Scan for the cell matching the given text and deliver its [X, Y] coordinate at center. 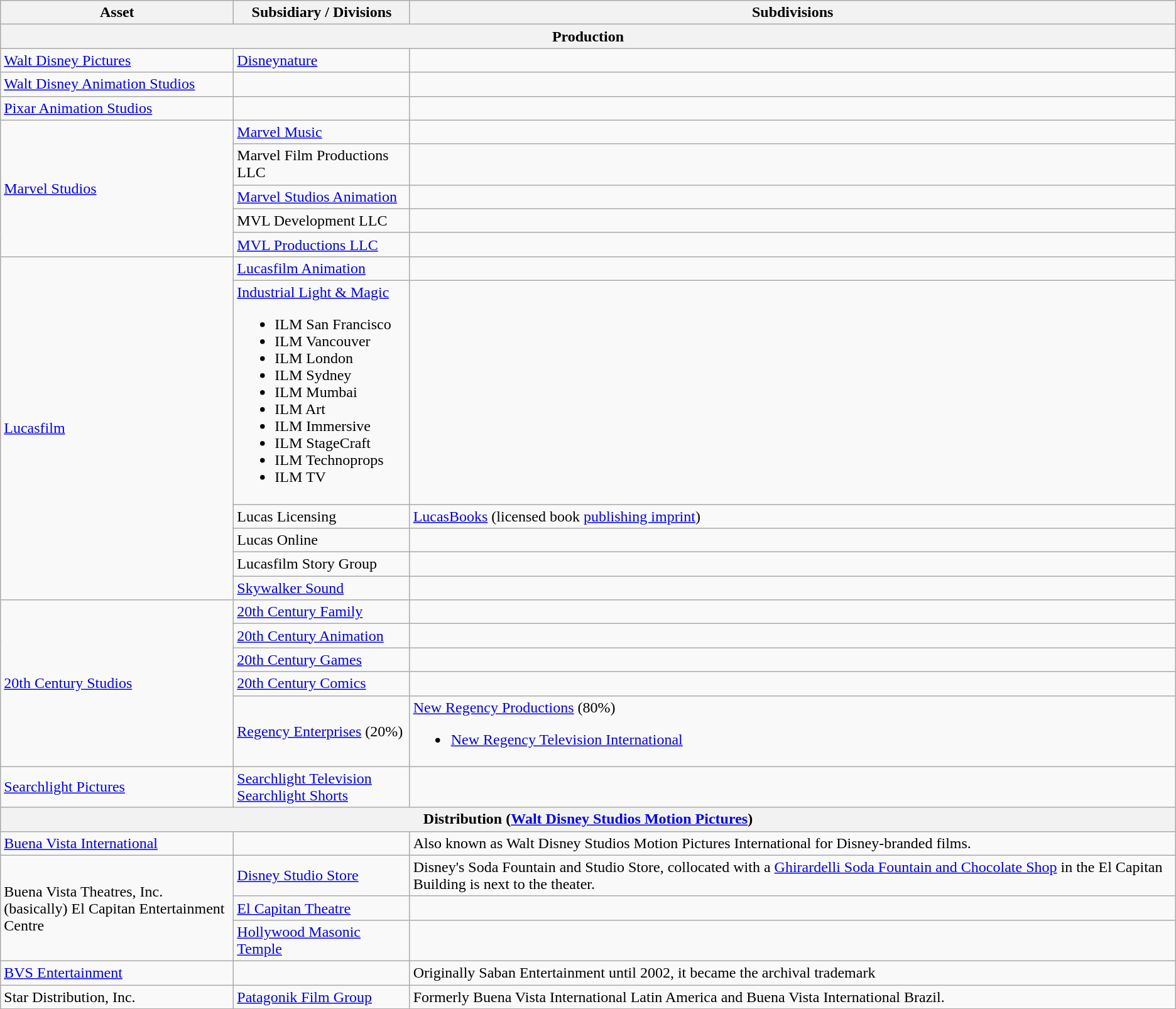
Walt Disney Animation Studios [117, 84]
Distribution (Walt Disney Studios Motion Pictures) [588, 819]
Marvel Studios [117, 188]
Asset [117, 13]
Buena Vista International [117, 843]
Disney Studio Store [322, 876]
Subsidiary / Divisions [322, 13]
Star Distribution, Inc. [117, 997]
Marvel Music [322, 132]
LucasBooks (licensed book publishing imprint) [793, 516]
El Capitan Theatre [322, 908]
Searchlight Pictures [117, 787]
Searchlight TelevisionSearchlight Shorts [322, 787]
20th Century Family [322, 612]
Skywalker Sound [322, 588]
Marvel Studios Animation [322, 197]
Formerly Buena Vista International Latin America and Buena Vista International Brazil. [793, 997]
20th Century Games [322, 660]
Pixar Animation Studios [117, 108]
Walt Disney Pictures [117, 60]
Buena Vista Theatres, Inc. (basically) El Capitan Entertainment Centre [117, 908]
Marvel Film Productions LLC [322, 165]
Industrial Light & MagicILM San FranciscoILM VancouverILM LondonILM SydneyILM MumbaiILM ArtILM ImmersiveILM StageCraftILM TechnopropsILM TV [322, 392]
Regency Enterprises (20%) [322, 731]
Lucasfilm [117, 428]
20th Century Animation [322, 636]
20th Century Comics [322, 684]
Also known as Walt Disney Studios Motion Pictures International for Disney-branded films. [793, 843]
New Regency Productions (80%)New Regency Television International [793, 731]
BVS Entertainment [117, 973]
Production [588, 36]
MVL Development LLC [322, 221]
Disneynature [322, 60]
Hollywood Masonic Temple [322, 940]
Subdivisions [793, 13]
Lucasfilm Animation [322, 268]
20th Century Studios [117, 684]
Lucasfilm Story Group [322, 564]
Patagonik Film Group [322, 997]
MVL Productions LLC [322, 244]
Lucas Licensing [322, 516]
Lucas Online [322, 540]
Originally Saban Entertainment until 2002, it became the archival trademark [793, 973]
